Extract the [x, y] coordinate from the center of the cell holding the provided text.  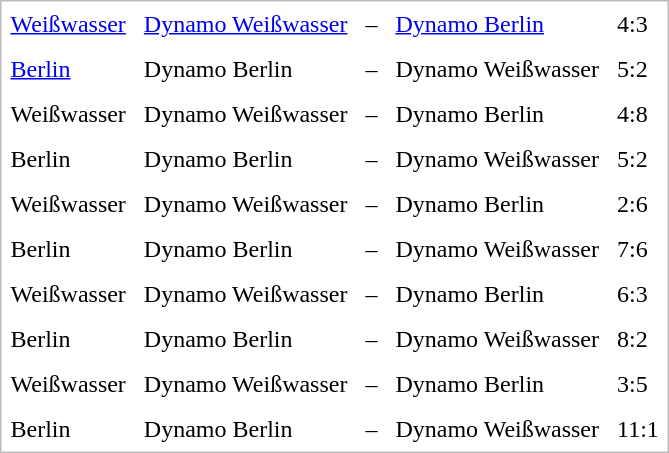
7:6 [638, 248]
4:3 [638, 24]
3:5 [638, 384]
4:8 [638, 114]
11:1 [638, 428]
8:2 [638, 338]
6:3 [638, 294]
2:6 [638, 204]
